Extract the (X, Y) coordinate from the center of the cell holding the provided text.  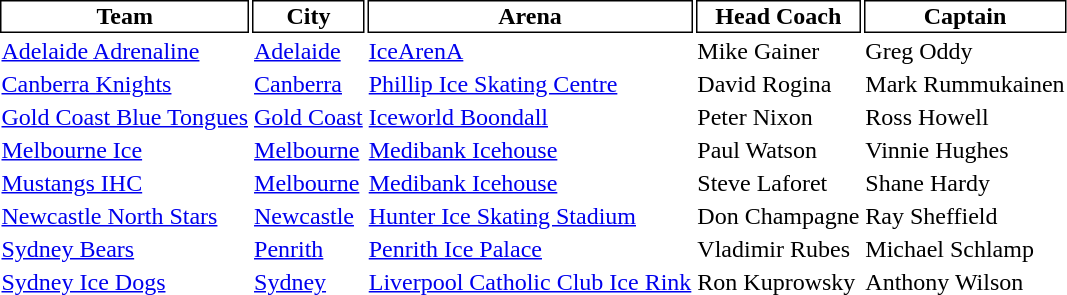
David Rogina (778, 84)
Canberra Knights (125, 84)
Ross Howell (965, 117)
Arena (530, 16)
City (309, 16)
Ray Sheffield (965, 216)
Peter Nixon (778, 117)
Canberra (309, 84)
Mark Rummukainen (965, 84)
Greg Oddy (965, 51)
Newcastle (309, 216)
Mike Gainer (778, 51)
Shane Hardy (965, 183)
Don Champagne (778, 216)
Penrith Ice Palace (530, 249)
Iceworld Boondall (530, 117)
Steve Laforet (778, 183)
Newcastle North Stars (125, 216)
Head Coach (778, 16)
Sydney Bears (125, 249)
Hunter Ice Skating Stadium (530, 216)
Paul Watson (778, 150)
Phillip Ice Skating Centre (530, 84)
Adelaide Adrenaline (125, 51)
Team (125, 16)
Mustangs IHC (125, 183)
Melbourne Ice (125, 150)
Gold Coast Blue Tongues (125, 117)
Vladimir Rubes (778, 249)
Penrith (309, 249)
Gold Coast (309, 117)
Adelaide (309, 51)
Vinnie Hughes (965, 150)
Captain (965, 16)
IceArenA (530, 51)
Michael Schlamp (965, 249)
